Return (X, Y) of the center of cell containing provided text 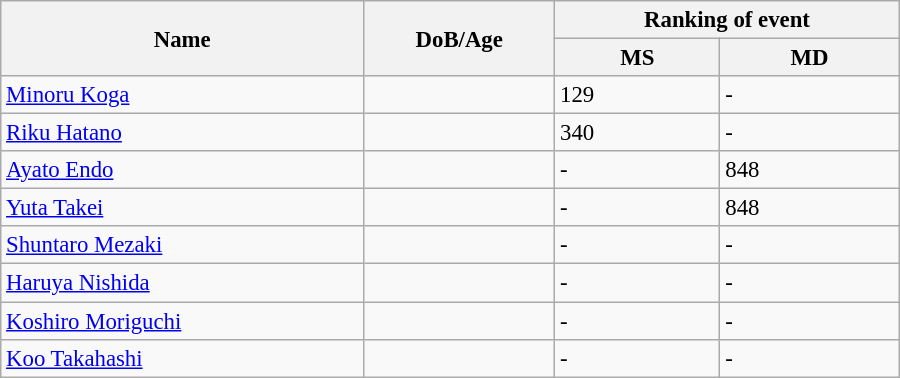
Haruya Nishida (182, 283)
MS (638, 58)
Koo Takahashi (182, 358)
Ranking of event (727, 20)
Name (182, 38)
340 (638, 133)
DoB/Age (460, 38)
Ayato Endo (182, 170)
Shuntaro Mezaki (182, 245)
MD (810, 58)
Koshiro Moriguchi (182, 321)
Riku Hatano (182, 133)
Yuta Takei (182, 208)
Minoru Koga (182, 95)
129 (638, 95)
